Search for the cell housing the specified text and yield its (x, y) center coordinate. 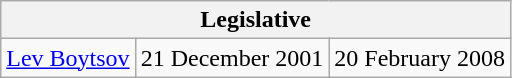
Legislative (256, 20)
20 February 2008 (420, 58)
Lev Boytsov (68, 58)
21 December 2001 (232, 58)
